Find where the given text appears and provide that cell's center as [X, Y] coordinate. 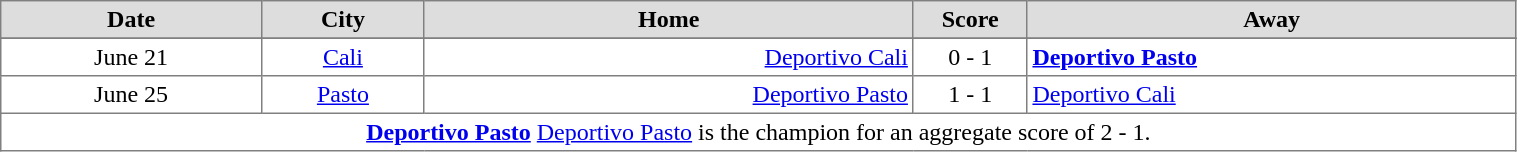
Home [668, 20]
1 - 1 [970, 95]
Score [970, 20]
June 25 [132, 95]
Away [1272, 20]
June 21 [132, 57]
Cali [342, 57]
City [342, 20]
0 - 1 [970, 57]
Pasto [342, 95]
Deportivo Pasto Deportivo Pasto is the champion for an aggregate score of 2 - 1. [758, 132]
Date [132, 20]
